Locate the cell with the specified text and output its [x, y] center coordinate. 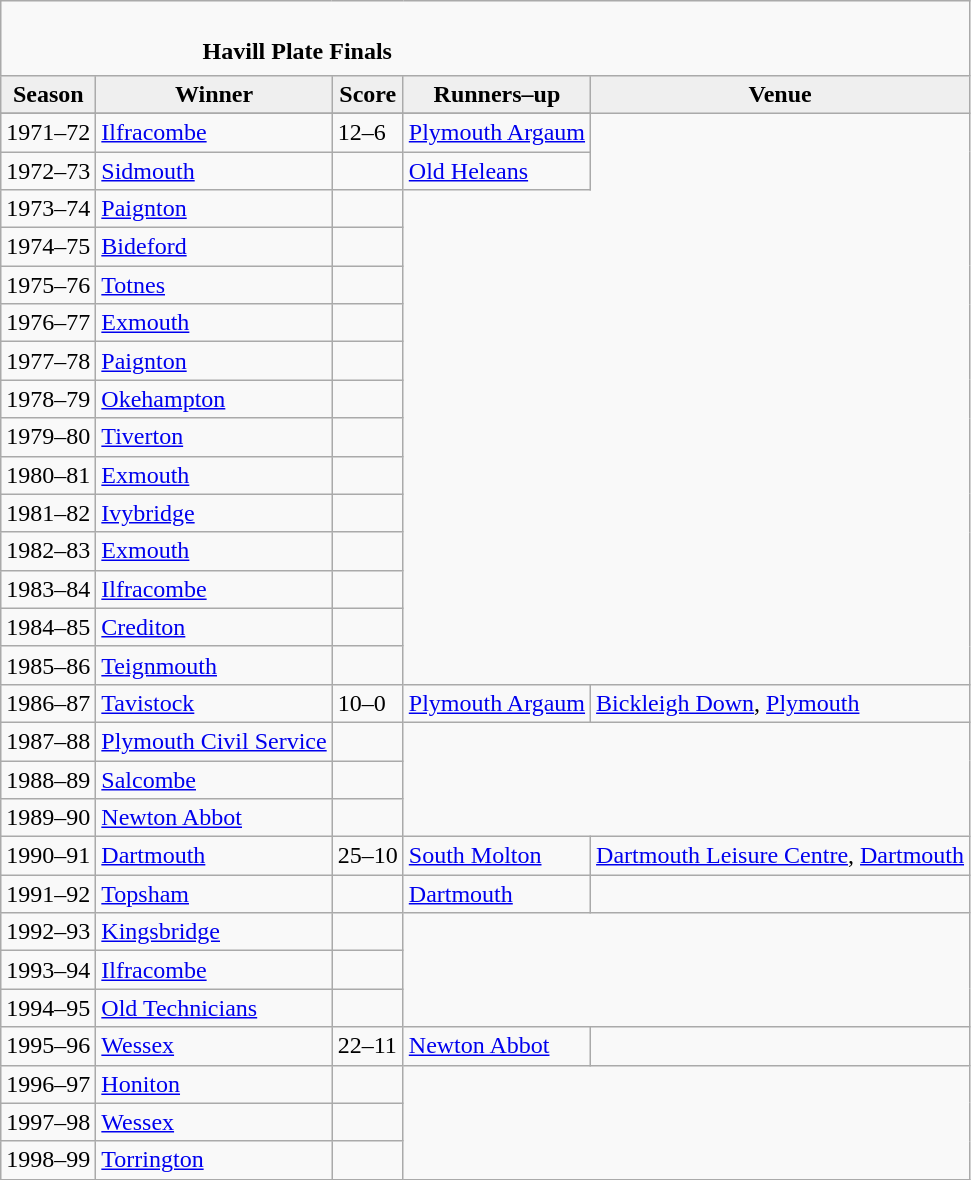
12–6 [368, 132]
1979–80 [48, 437]
Torrington [214, 1160]
1994–95 [48, 1008]
1997–98 [48, 1122]
1971–72 [48, 132]
South Molton [496, 856]
1995–96 [48, 1046]
1975–76 [48, 285]
Winner [214, 94]
Bickleigh Down, Plymouth [780, 703]
Season [48, 94]
Dartmouth Leisure Centre, Dartmouth [780, 856]
Bideford [214, 247]
1984–85 [48, 627]
Honiton [214, 1084]
Tavistock [214, 703]
10–0 [368, 703]
22–11 [368, 1046]
Runners–up [496, 94]
Crediton [214, 627]
1989–90 [48, 818]
Plymouth Civil Service [214, 741]
1991–92 [48, 894]
Old Heleans [496, 171]
Totnes [214, 285]
1987–88 [48, 741]
1976–77 [48, 323]
Old Technicians [214, 1008]
1982–83 [48, 551]
1974–75 [48, 247]
25–10 [368, 856]
Sidmouth [214, 171]
1983–84 [48, 589]
1985–86 [48, 665]
1988–89 [48, 779]
1978–79 [48, 399]
Venue [780, 94]
1990–91 [48, 856]
1977–78 [48, 361]
Teignmouth [214, 665]
1973–74 [48, 209]
Tiverton [214, 437]
Topsham [214, 894]
1992–93 [48, 932]
1986–87 [48, 703]
1981–82 [48, 513]
1972–73 [48, 171]
Salcombe [214, 779]
Okehampton [214, 399]
1998–99 [48, 1160]
Score [368, 94]
Kingsbridge [214, 932]
Ivybridge [214, 513]
1993–94 [48, 970]
1996–97 [48, 1084]
1980–81 [48, 475]
